Pinpoint the cell where the given text exists, returning its (x, y) midpoint coordinate. 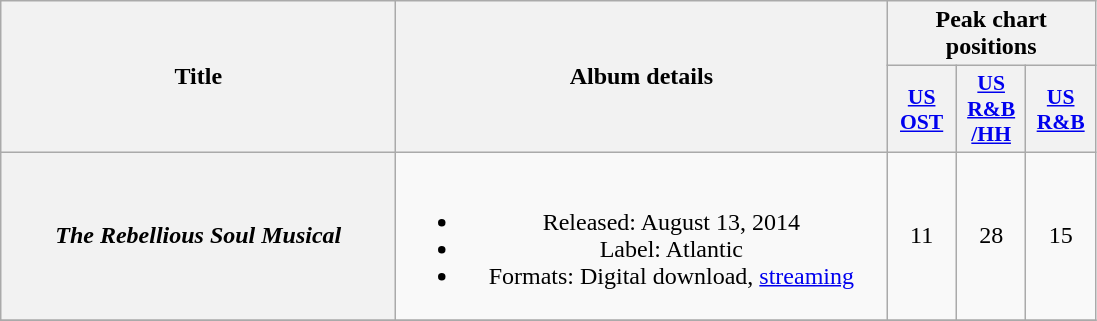
USR&B (1061, 110)
Released: August 13, 2014Label: AtlanticFormats: Digital download, streaming (642, 236)
28 (991, 236)
The Rebellious Soul Musical (198, 236)
USR&B/HH (991, 110)
Album details (642, 77)
Peak chart positions (992, 34)
USOST (922, 110)
15 (1061, 236)
Title (198, 77)
11 (922, 236)
